Locate the cell with the specified text and output its (x, y) center coordinate. 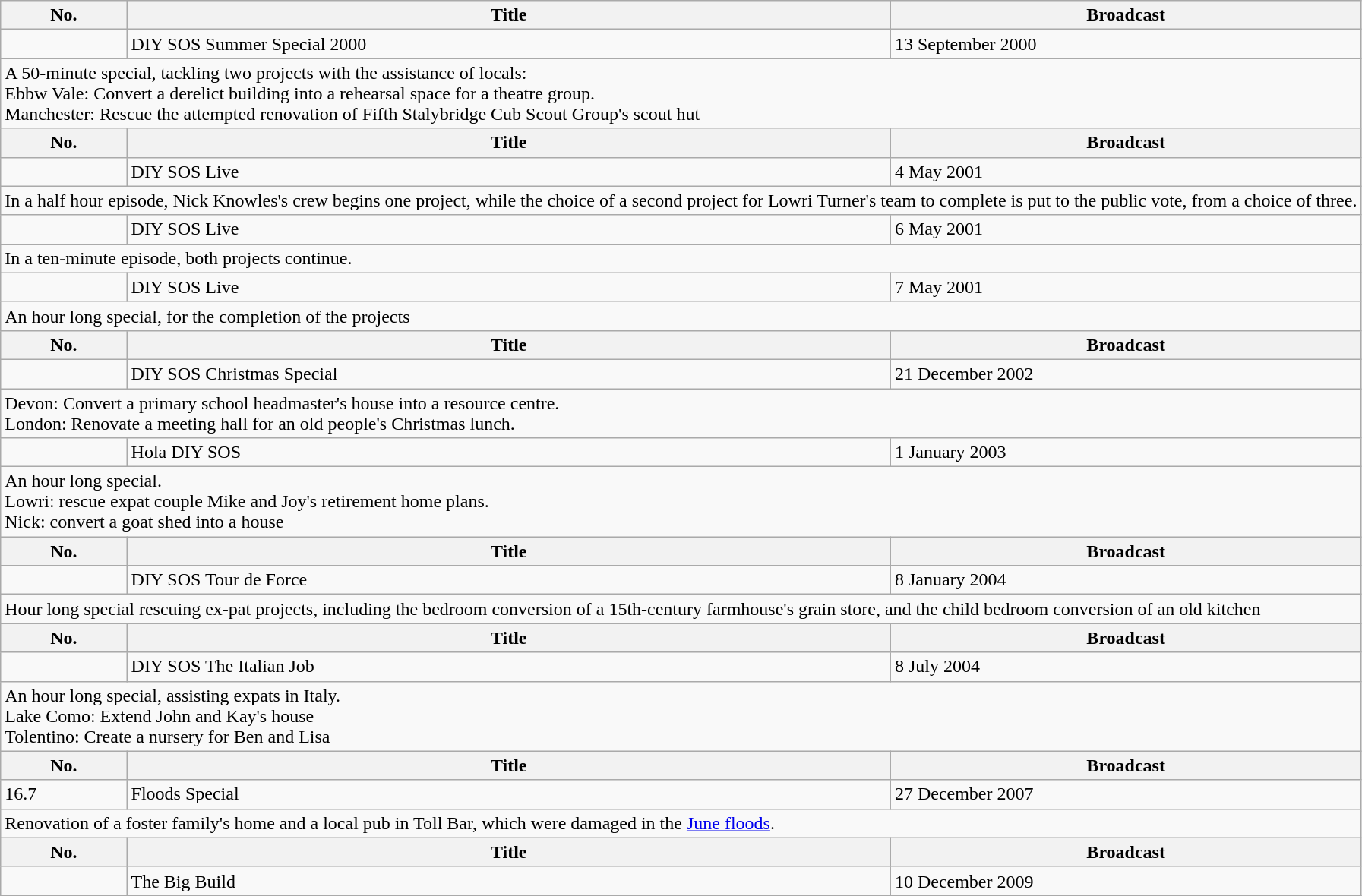
Devon: Convert a primary school headmaster's house into a resource centre.London: Renovate a meeting hall for an old people's Christmas lunch. (681, 413)
21 December 2002 (1126, 374)
The Big Build (509, 881)
An hour long special.Lowri: rescue expat couple Mike and Joy's retirement home plans.Nick: convert a goat shed into a house (681, 502)
DIY SOS The Italian Job (509, 667)
8 January 2004 (1126, 580)
4 May 2001 (1126, 172)
7 May 2001 (1126, 287)
6 May 2001 (1126, 229)
In a ten-minute episode, both projects continue. (681, 258)
Floods Special (509, 794)
8 July 2004 (1126, 667)
Hola DIY SOS (509, 453)
An hour long special, assisting expats in Italy.Lake Como: Extend John and Kay's houseTolentino: Create a nursery for Ben and Lisa (681, 716)
27 December 2007 (1126, 794)
1 January 2003 (1126, 453)
13 September 2000 (1126, 44)
DIY SOS Christmas Special (509, 374)
10 December 2009 (1126, 881)
Renovation of a foster family's home and a local pub in Toll Bar, which were damaged in the June floods. (681, 823)
An hour long special, for the completion of the projects (681, 316)
16.7 (64, 794)
DIY SOS Tour de Force (509, 580)
DIY SOS Summer Special 2000 (509, 44)
